Determine the [X, Y] coordinate at the center of the cell enclosing the given text.  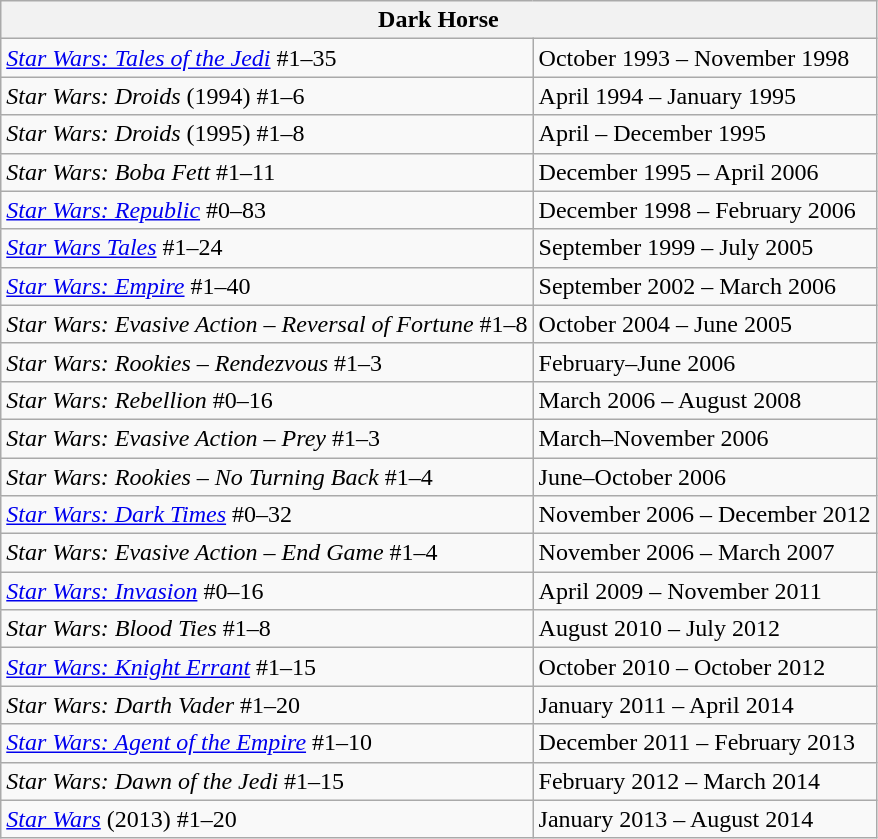
August 2010 – July 2012 [704, 629]
Star Wars (2013) #1–20 [267, 819]
Star Wars: Droids (1994) #1–6 [267, 96]
Star Wars: Boba Fett #1–11 [267, 172]
Star Wars: Blood Ties #1–8 [267, 629]
Star Wars: Rebellion #0–16 [267, 400]
Star Wars: Rookies – No Turning Back #1–4 [267, 477]
Star Wars: Rookies – Rendezvous #1–3 [267, 362]
Star Wars: Knight Errant #1–15 [267, 667]
April 2009 – November 2011 [704, 591]
December 2011 – February 2013 [704, 743]
October 2010 – October 2012 [704, 667]
June–October 2006 [704, 477]
January 2013 – August 2014 [704, 819]
Star Wars: Agent of the Empire #1–10 [267, 743]
Star Wars: Dawn of the Jedi #1–15 [267, 781]
Star Wars: Dark Times #0–32 [267, 515]
Star Wars: Invasion #0–16 [267, 591]
September 1999 – July 2005 [704, 248]
November 2006 – March 2007 [704, 553]
October 2004 – June 2005 [704, 324]
January 2011 – April 2014 [704, 705]
Star Wars: Droids (1995) #1–8 [267, 134]
Star Wars: Republic #0–83 [267, 210]
Star Wars: Tales of the Jedi #1–35 [267, 58]
Star Wars: Evasive Action – Prey #1–3 [267, 438]
Dark Horse [438, 20]
Star Wars Tales #1–24 [267, 248]
April 1994 – January 1995 [704, 96]
December 1998 – February 2006 [704, 210]
Star Wars: Darth Vader #1–20 [267, 705]
March 2006 – August 2008 [704, 400]
December 1995 – April 2006 [704, 172]
Star Wars: Empire #1–40 [267, 286]
March–November 2006 [704, 438]
Star Wars: Evasive Action – End Game #1–4 [267, 553]
October 1993 – November 1998 [704, 58]
November 2006 – December 2012 [704, 515]
April – December 1995 [704, 134]
September 2002 – March 2006 [704, 286]
February 2012 – March 2014 [704, 781]
Star Wars: Evasive Action – Reversal of Fortune #1–8 [267, 324]
February–June 2006 [704, 362]
